Scan for the cell matching the given text and deliver its (x, y) coordinate at center. 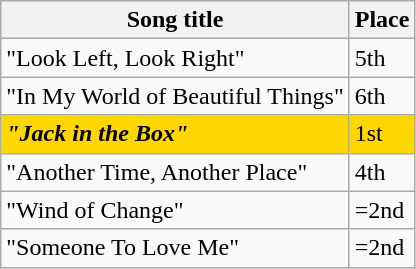
"In My World of Beautiful Things" (175, 96)
"Wind of Change" (175, 210)
"Jack in the Box" (175, 134)
"Another Time, Another Place" (175, 172)
Place (382, 20)
"Look Left, Look Right" (175, 58)
4th (382, 172)
6th (382, 96)
"Someone To Love Me" (175, 248)
5th (382, 58)
1st (382, 134)
Song title (175, 20)
